Return the (x, y) coordinate for the center point of the cell that contains the specified text.  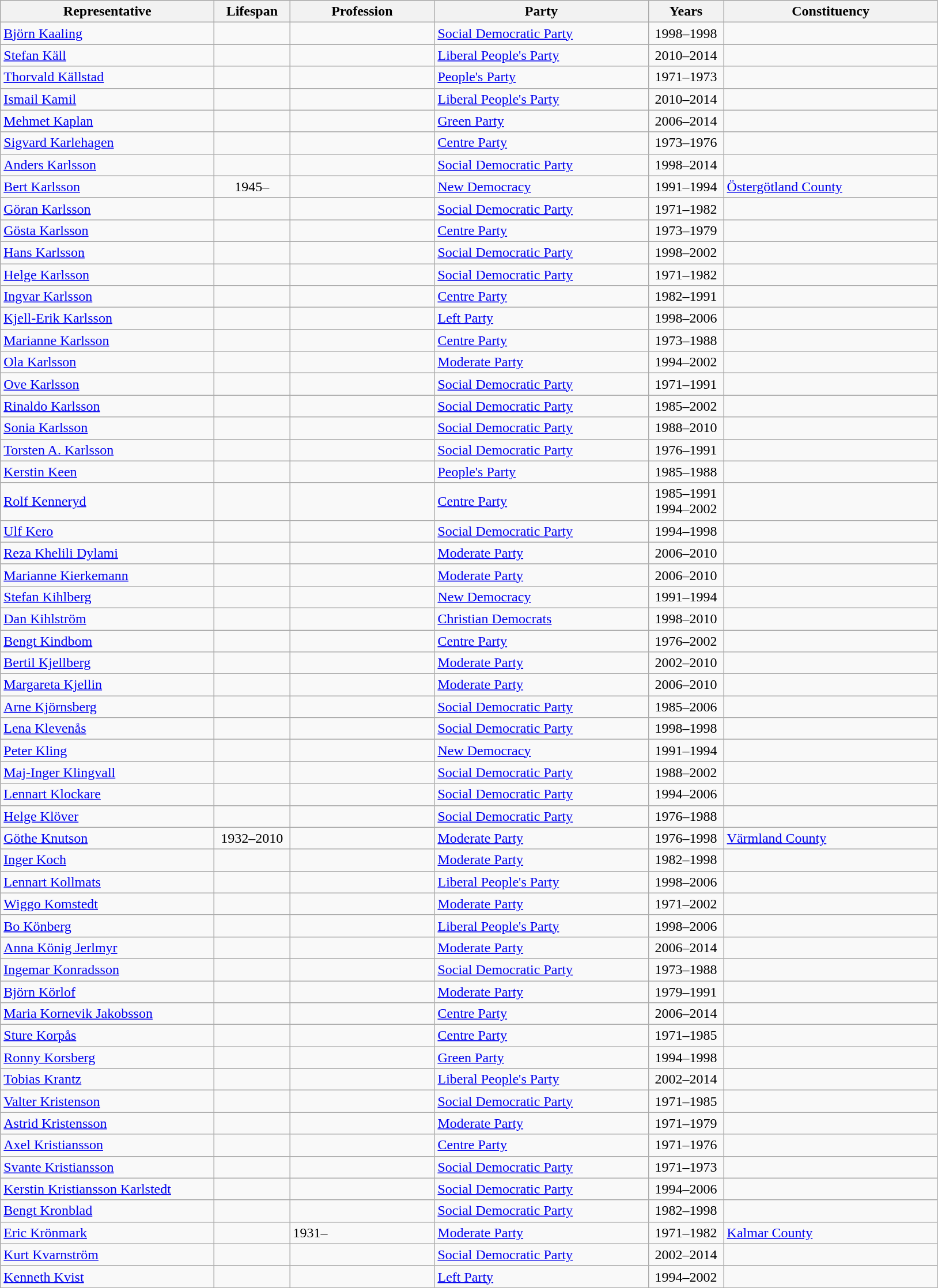
1988–2010 (686, 428)
1976–1988 (686, 816)
Kerstin Kristiansson Karlstedt (107, 1189)
Björn Körlof (107, 991)
Sigvard Karlehagen (107, 143)
Kenneth Kvist (107, 1276)
Tobias Krantz (107, 1079)
Ola Karlsson (107, 362)
Lennart Kollmats (107, 882)
Rolf Kenneryd (107, 501)
1932–2010 (252, 838)
Years (686, 12)
Arne Kjörnsberg (107, 707)
1976–1991 (686, 450)
1985–2006 (686, 707)
Reza Khelili Dylami (107, 553)
Ulf Kero (107, 531)
Marianne Kierkemann (107, 575)
1971–1979 (686, 1123)
1976–2002 (686, 641)
Östergötland County (831, 187)
Rinaldo Karlsson (107, 406)
Värmland County (831, 838)
Christian Democrats (542, 619)
Valter Kristenson (107, 1101)
Bengt Kronblad (107, 1211)
Svante Kristiansson (107, 1167)
Kalmar County (831, 1233)
1931– (362, 1233)
Lifespan (252, 12)
Anders Karlsson (107, 165)
1979–1991 (686, 991)
1998–2010 (686, 619)
Sonia Karlsson (107, 428)
1982–1991 (686, 297)
Inger Koch (107, 860)
Dan Kihlström (107, 619)
Hans Karlsson (107, 252)
1998–2002 (686, 252)
Ismail Kamil (107, 99)
1985–2002 (686, 406)
Axel Kristiansson (107, 1145)
Sture Korpås (107, 1036)
Kerstin Keen (107, 472)
Maj-Inger Klingvall (107, 772)
Bert Karlsson (107, 187)
Party (542, 12)
Ingvar Karlsson (107, 297)
Bo Könberg (107, 926)
Margareta Kjellin (107, 685)
Stefan Kihlberg (107, 597)
Profession (362, 12)
Constituency (831, 12)
Göran Karlsson (107, 209)
Helge Klöver (107, 816)
Bengt Kindbom (107, 641)
Lena Klevenås (107, 729)
1971–2002 (686, 904)
Stefan Käll (107, 55)
Kurt Kvarnström (107, 1255)
Marianne Karlsson (107, 340)
Astrid Kristensson (107, 1123)
Kjell-Erik Karlsson (107, 319)
Björn Kaaling (107, 33)
Wiggo Komstedt (107, 904)
Helge Karlsson (107, 275)
1973–1976 (686, 143)
Anna König Jerlmyr (107, 948)
1945– (252, 187)
Ove Karlsson (107, 384)
Thorvald Källstad (107, 77)
Göthe Knutson (107, 838)
Ingemar Konradsson (107, 969)
Mehmet Kaplan (107, 121)
1976–1998 (686, 838)
1998–2014 (686, 165)
1985–1988 (686, 472)
Gösta Karlsson (107, 230)
1985–19911994–2002 (686, 501)
Eric Krönmark (107, 1233)
Lennart Klockare (107, 794)
Maria Kornevik Jakobsson (107, 1014)
Ronny Korsberg (107, 1058)
1971–1976 (686, 1145)
Peter Kling (107, 751)
1973–1979 (686, 230)
1971–1991 (686, 384)
Torsten A. Karlsson (107, 450)
Representative (107, 12)
1988–2002 (686, 772)
2002–2010 (686, 663)
Bertil Kjellberg (107, 663)
